Pinpoint the cell where the given text exists, returning its [x, y] midpoint coordinate. 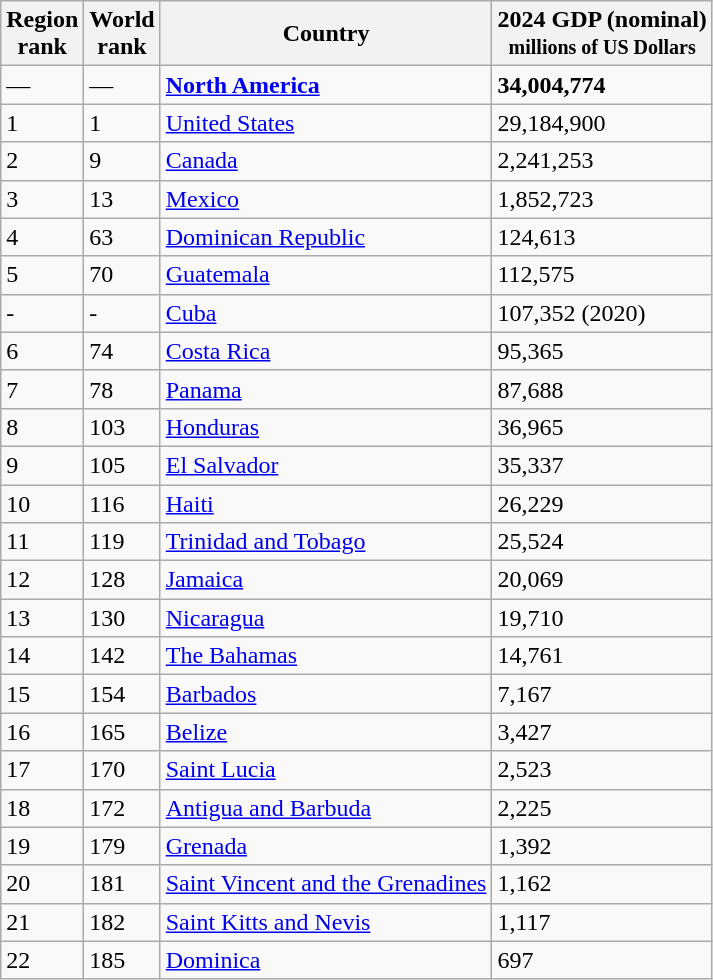
87,688 [602, 389]
Cuba [326, 313]
Nicaragua [326, 618]
8 [42, 427]
Regionrank [42, 34]
19 [42, 846]
34,004,774 [602, 85]
Panama [326, 389]
20,069 [602, 580]
35,337 [602, 465]
Canada [326, 161]
6 [42, 351]
10 [42, 503]
14 [42, 656]
7,167 [602, 694]
116 [122, 503]
107,352 (2020) [602, 313]
154 [122, 694]
70 [122, 275]
4 [42, 237]
21 [42, 922]
Saint Lucia [326, 770]
1,117 [602, 922]
105 [122, 465]
Saint Kitts and Nevis [326, 922]
Dominica [326, 960]
130 [122, 618]
3,427 [602, 732]
124,613 [602, 237]
18 [42, 808]
1,852,723 [602, 199]
95,365 [602, 351]
The Bahamas [326, 656]
Jamaica [326, 580]
128 [122, 580]
Costa Rica [326, 351]
Saint Vincent and the Grenadines [326, 884]
165 [122, 732]
El Salvador [326, 465]
172 [122, 808]
Grenada [326, 846]
Belize [326, 732]
15 [42, 694]
63 [122, 237]
3 [42, 199]
Honduras [326, 427]
11 [42, 542]
19,710 [602, 618]
20 [42, 884]
Mexico [326, 199]
182 [122, 922]
74 [122, 351]
16 [42, 732]
142 [122, 656]
2024 GDP (nominal) millions of US Dollars [602, 34]
1,392 [602, 846]
17 [42, 770]
North America [326, 85]
697 [602, 960]
119 [122, 542]
Antigua and Barbuda [326, 808]
112,575 [602, 275]
5 [42, 275]
103 [122, 427]
185 [122, 960]
26,229 [602, 503]
1,162 [602, 884]
Haiti [326, 503]
181 [122, 884]
Barbados [326, 694]
Country [326, 34]
2,523 [602, 770]
2,241,253 [602, 161]
Worldrank [122, 34]
United States [326, 123]
78 [122, 389]
22 [42, 960]
179 [122, 846]
Dominican Republic [326, 237]
36,965 [602, 427]
7 [42, 389]
Guatemala [326, 275]
14,761 [602, 656]
29,184,900 [602, 123]
2,225 [602, 808]
12 [42, 580]
2 [42, 161]
Trinidad and Tobago [326, 542]
170 [122, 770]
25,524 [602, 542]
